Find where the given text appears and provide that cell's center as [x, y] coordinate. 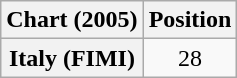
28 [190, 58]
Italy (FIMI) [72, 58]
Position [190, 20]
Chart (2005) [72, 20]
